Detect which cell encompasses the target text, then output its (X, Y) center coordinate. 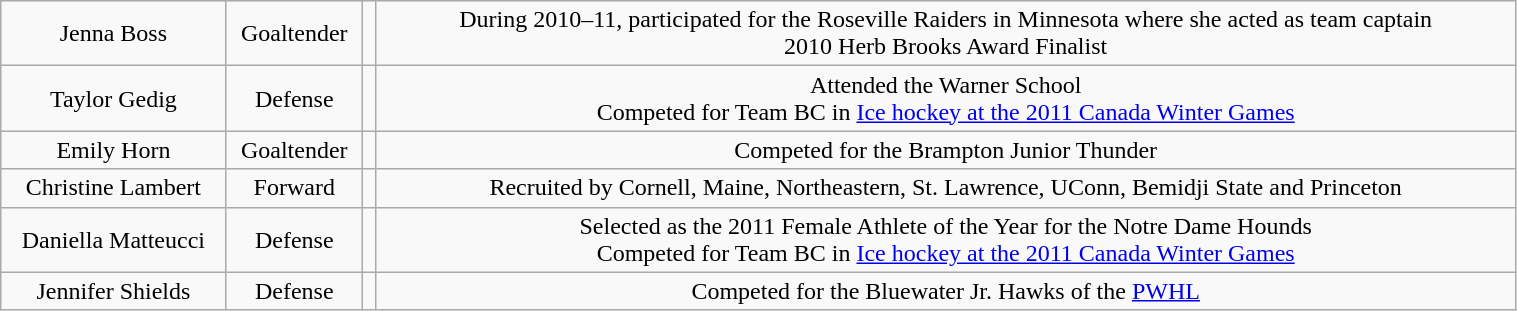
Christine Lambert (114, 188)
Competed for the Brampton Junior Thunder (946, 150)
During 2010–11, participated for the Roseville Raiders in Minnesota where she acted as team captain2010 Herb Brooks Award Finalist (946, 34)
Daniella Matteucci (114, 240)
Selected as the 2011 Female Athlete of the Year for the Notre Dame HoundsCompeted for Team BC in Ice hockey at the 2011 Canada Winter Games (946, 240)
Jennifer Shields (114, 291)
Forward (294, 188)
Emily Horn (114, 150)
Competed for the Bluewater Jr. Hawks of the PWHL (946, 291)
Attended the Warner SchoolCompeted for Team BC in Ice hockey at the 2011 Canada Winter Games (946, 98)
Taylor Gedig (114, 98)
Jenna Boss (114, 34)
Recruited by Cornell, Maine, Northeastern, St. Lawrence, UConn, Bemidji State and Princeton (946, 188)
